Provide the (X, Y) coordinate of the cell's center where the given text is located.  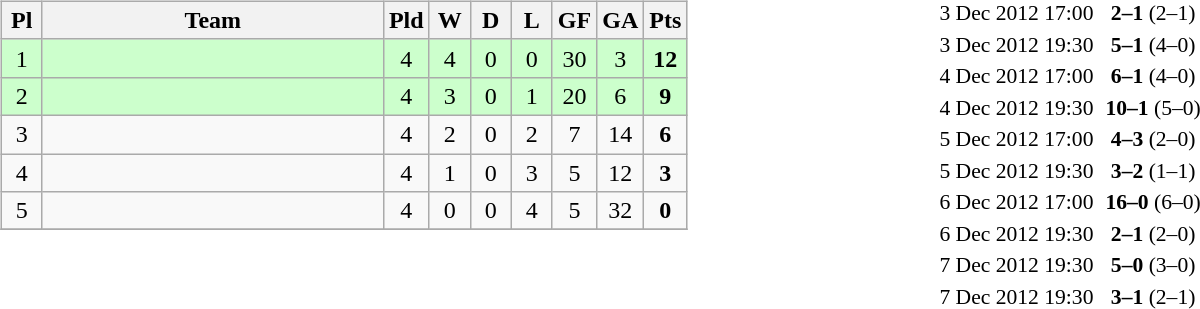
3 Dec 2012 19:30 (1016, 44)
7 Dec 2012 19:30 (1016, 264)
L (532, 20)
5 Dec 2012 19:30 (1016, 170)
6 Dec 2012 19:30 (1016, 233)
GF (574, 20)
32 (620, 211)
30 (574, 58)
20 (574, 96)
9 (666, 96)
Pts (666, 20)
14 (620, 134)
6 Dec 2012 17:00 (1016, 201)
Pld (406, 20)
4 Dec 2012 17:00 (1016, 75)
GA (620, 20)
Pl (22, 20)
7 (574, 134)
Team (212, 20)
D (490, 20)
4 Dec 2012 19:30 (1016, 107)
5 Dec 2012 17:00 (1016, 138)
W (450, 20)
